Detect which cell encompasses the target text, then output its (x, y) center coordinate. 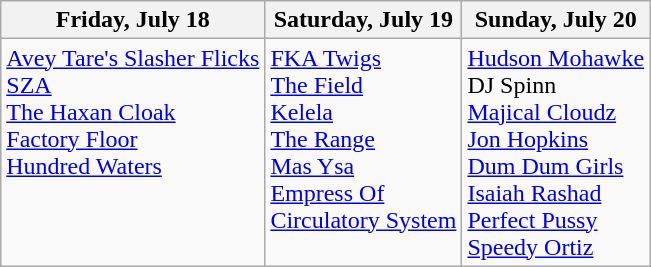
Hudson MohawkeDJ Spinn Majical CloudzJon HopkinsDum Dum GirlsIsaiah RashadPerfect PussySpeedy Ortiz (556, 152)
Sunday, July 20 (556, 20)
FKA TwigsThe FieldKelelaThe RangeMas YsaEmpress OfCirculatory System (364, 152)
Friday, July 18 (133, 20)
Saturday, July 19 (364, 20)
Avey Tare's Slasher FlicksSZAThe Haxan CloakFactory FloorHundred Waters (133, 152)
